For the text-containing cell, return its midpoint in (X, Y) coordinate format. 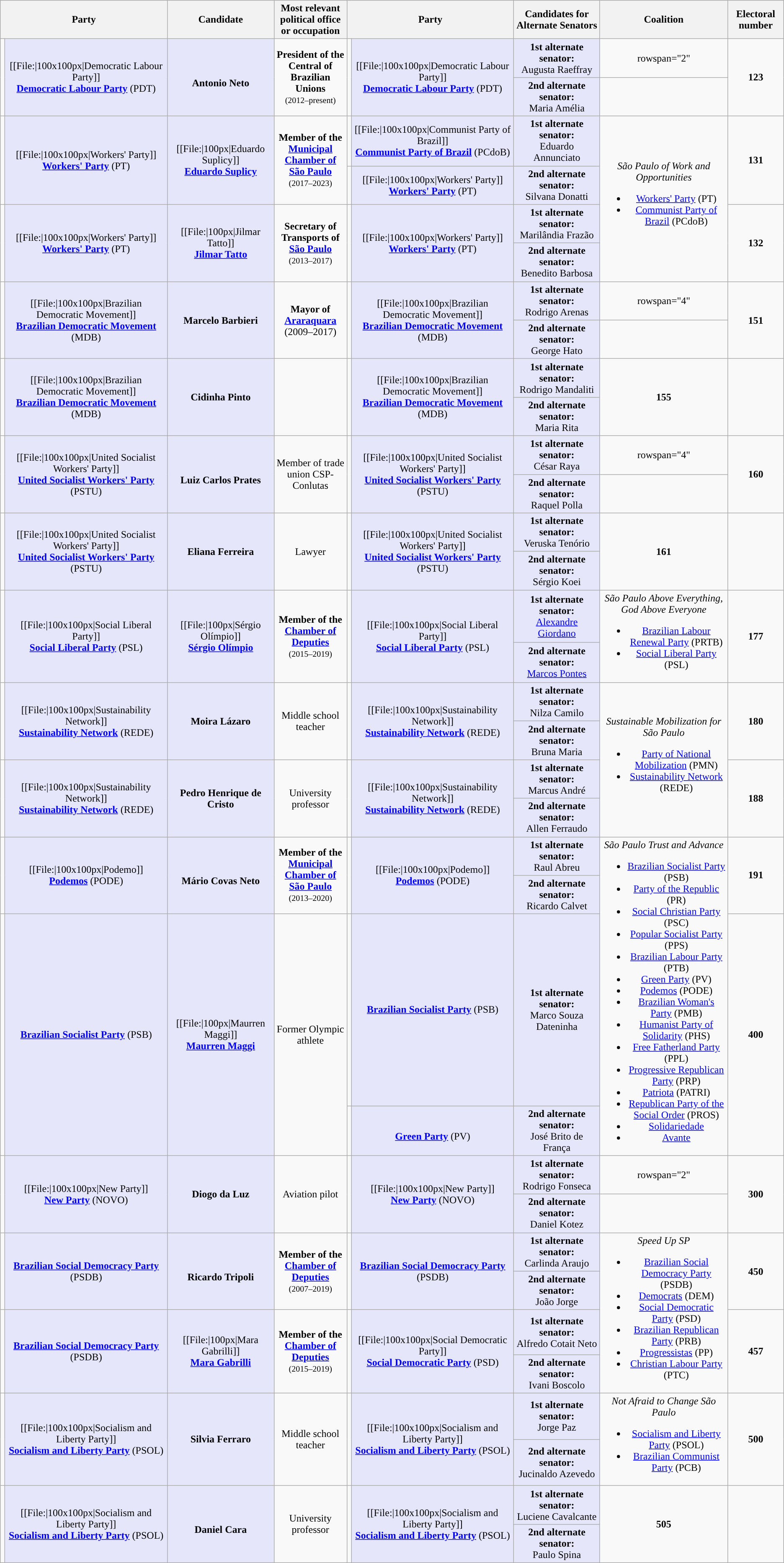
2nd alternate senator:Benedito Barbosa (557, 262)
400 (756, 1034)
Mário Covas Neto (220, 875)
500 (756, 1439)
Cidinha Pinto (220, 397)
1st alternate senator:Nilza Camilo (557, 702)
Pedro Henrique de Cristo (220, 798)
Antonio Neto (220, 77)
2nd alternate senator:George Hato (557, 339)
Eliana Ferreira (220, 552)
2nd alternate senator:Jucinaldo Azevedo (557, 1462)
São Paulo Above Everything, God Above EveryoneBrazilian Labour Renewal Party (PRTB)Social Liberal Party (PSL) (663, 637)
Green Party (PV) (433, 1131)
Not Afraid to Change São PauloSocialism and Liberty Party (PSOL)Brazilian Communist Party (PCB) (663, 1439)
1st alternate senator:Raul Abreu (557, 856)
Ricardo Tripoli (220, 1271)
1st alternate senator:Marilândia Frazão (557, 224)
151 (756, 320)
155 (663, 397)
2nd alternate senator:José Brito de França (557, 1131)
2nd alternate senator:Daniel Kotez (557, 1213)
1st alternate senator:Veruska Tenório (557, 532)
Member of the Municipal Chamber of São Paulo(2017–2023) (310, 160)
2nd alternate senator:Maria Rita (557, 416)
Luiz Carlos Prates (220, 474)
[[File:|100x100px|Communist Party of Brazil]]Communist Party of Brazil (PCdoB) (433, 141)
177 (756, 637)
1st alternate senator:Carlinda Araujo (557, 1252)
Former Olympic athlete (310, 1034)
2nd alternate senator:João Jorge (557, 1290)
2nd alternate senator:Allen Ferraudo (557, 818)
Silvia Ferraro (220, 1439)
Marcelo Barbieri (220, 320)
161 (663, 552)
Member of the Chamber of Deputies(2007–2019) (310, 1271)
Member of trade union CSP-Conlutas (310, 474)
2nd alternate senator:Marcos Pontes (557, 662)
[[File:|100px|Maurren Maggi]]Maurren Maggi (220, 1034)
Moira Lázaro (220, 721)
[[File:|100px|Sérgio Olímpio]]Sérgio Olímpio (220, 637)
São Paulo of Work and OpportunitiesWorkers' Party (PT)Communist Party of Brazil (PCdoB) (663, 199)
160 (756, 474)
[[File:|100px|Mara Gabrilli]]Mara Gabrilli (220, 1351)
1st alternate senator:Rodrigo Mandaliti (557, 378)
Member of the Municipal Chamber of São Paulo(2013–2020) (310, 875)
Electoral number (756, 20)
300 (756, 1194)
1st alternate senator:Marco Souza Dateninha (557, 1010)
1st alternate senator:Alfredo Cotait Neto (557, 1332)
2nd alternate senator:Sérgio Koei (557, 571)
2nd alternate senator:Paulo Spina (557, 1543)
188 (756, 798)
131 (756, 160)
1st alternate senator:Rodrigo Fonseca (557, 1175)
2nd alternate senator:Ivani Boscolo (557, 1374)
132 (756, 243)
Daniel Cara (220, 1524)
1st alternate senator:Rodrigo Arenas (557, 301)
2nd alternate senator:Silvana Donatti (557, 185)
457 (756, 1351)
Candidates for Alternate Senators (557, 20)
1st alternate senator:Eduardo Annunciato (557, 141)
Mayor of Araraquara(2009–2017) (310, 320)
Sustainable Mobilization for São PauloParty of National Mobilization (PMN)Sustainability Network (REDE) (663, 760)
Aviation pilot (310, 1194)
2nd alternate senator:Raquel Polla (557, 493)
[[File:|100px|Jilmar Tatto]]Jilmar Tatto (220, 243)
450 (756, 1271)
[[File:|100x100px|Social Democratic Party]]Social Democratic Party (PSD) (433, 1351)
Lawyer (310, 552)
[[File:|100px|Eduardo Suplicy]]Eduardo Suplicy (220, 160)
123 (756, 77)
1st alternate senator:Jorge Paz (557, 1416)
1st alternate senator:Luciene Cavalcante (557, 1505)
2nd alternate senator:Bruna Maria (557, 740)
2nd alternate senator:Ricardo Calvet (557, 895)
President of the Central of Brazilian Unions(2012–present) (310, 77)
1st alternate senator:Marcus André (557, 779)
505 (663, 1524)
180 (756, 721)
1st alternate senator:César Raya (557, 455)
Most relevant political office or occupation (310, 20)
Secretary of Transports of São Paulo(2013–2017) (310, 243)
Candidate (220, 20)
191 (756, 875)
1st alternate senator:Augusta Raeffray (557, 58)
2nd alternate senator:Maria Amélia (557, 97)
Coalition (663, 20)
1st alternate senator:Alexandre Giordano (557, 616)
Diogo da Luz (220, 1194)
